Output the [x, y] coordinate of the center of the cell containing the given text.  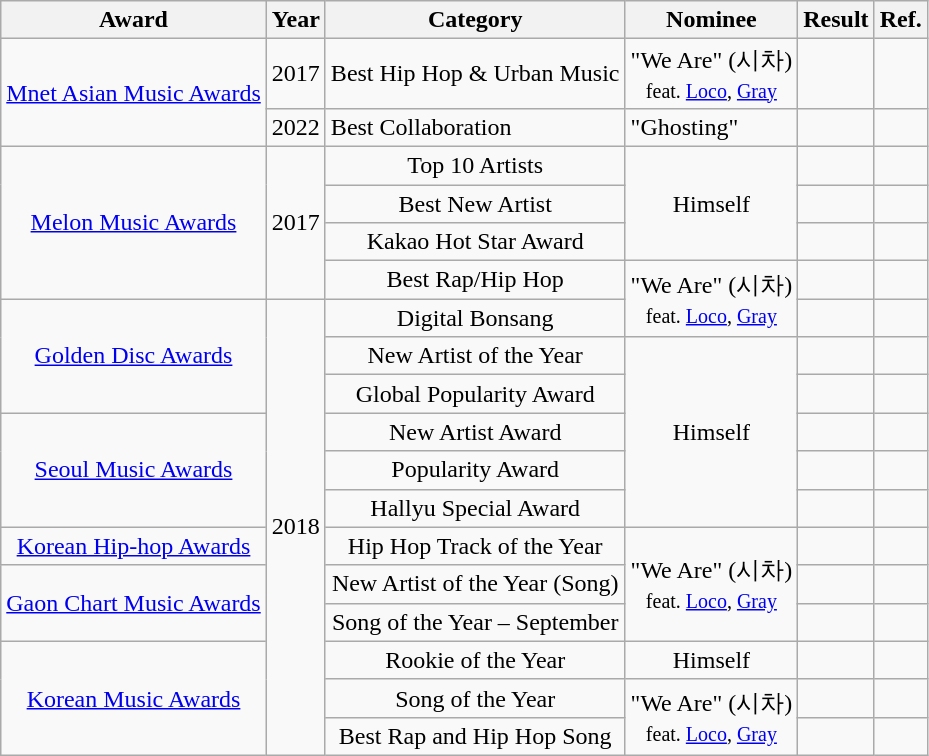
Kakao Hot Star Award [475, 242]
Global Popularity Award [475, 394]
Digital Bonsang [475, 318]
Best Rap/Hip Hop [475, 280]
New Artist of the Year [475, 356]
Award [134, 20]
Ref. [900, 20]
Top 10 Artists [475, 165]
Song of the Year – September [475, 622]
Best New Artist [475, 203]
Korean Hip-hop Awards [134, 546]
Best Rap and Hip Hop Song [475, 736]
Rookie of the Year [475, 660]
Best Collaboration [475, 127]
Korean Music Awards [134, 698]
Category [475, 20]
Gaon Chart Music Awards [134, 603]
Melon Music Awards [134, 222]
Seoul Music Awards [134, 470]
"Ghosting" [712, 127]
Best Hip Hop & Urban Music [475, 74]
2022 [296, 127]
Nominee [712, 20]
Mnet Asian Music Awards [134, 93]
Year [296, 20]
Hallyu Special Award [475, 508]
2018 [296, 528]
Result [836, 20]
New Artist of the Year (Song) [475, 584]
Hip Hop Track of the Year [475, 546]
New Artist Award [475, 432]
Popularity Award [475, 470]
Song of the Year [475, 698]
Golden Disc Awards [134, 356]
